Output the [x, y] coordinate of the center of the cell containing the given text.  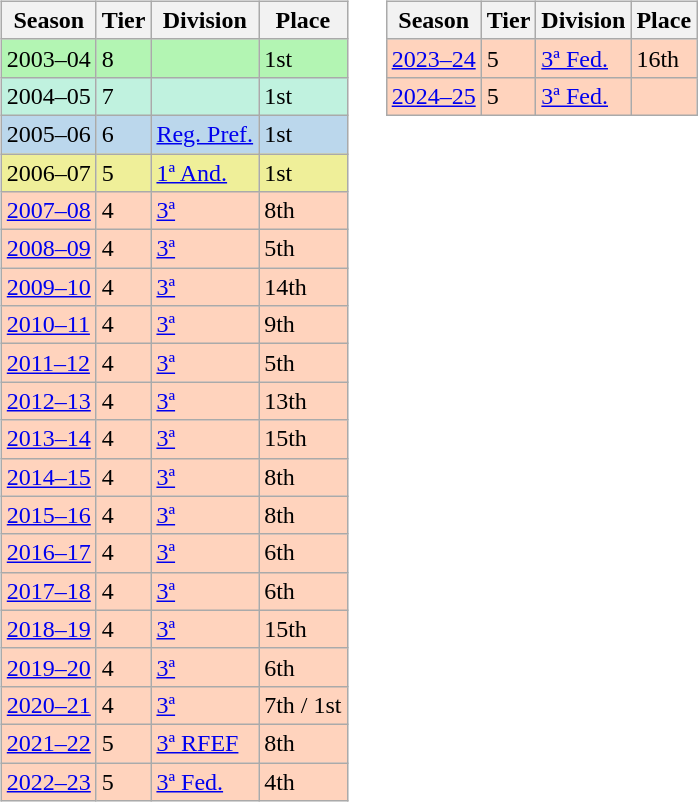
16th [664, 58]
2014–15 [48, 477]
2004–05 [48, 96]
2022–23 [48, 781]
Reg. Pref. [205, 134]
2008–09 [48, 249]
2023–24 [434, 58]
4th [303, 781]
2012–13 [48, 401]
2009–10 [48, 287]
8 [124, 58]
2007–08 [48, 211]
2021–22 [48, 743]
9th [303, 325]
3ª RFEF [205, 743]
2003–04 [48, 58]
1ª And. [205, 173]
2020–21 [48, 705]
2016–17 [48, 553]
2018–19 [48, 629]
2019–20 [48, 667]
2011–12 [48, 363]
2013–14 [48, 439]
14th [303, 287]
2010–11 [48, 325]
2017–18 [48, 591]
7th / 1st [303, 705]
2006–07 [48, 173]
2005–06 [48, 134]
7 [124, 96]
13th [303, 401]
6 [124, 134]
2015–16 [48, 515]
2024–25 [434, 96]
